From the cell containing the given text, extract its center point as (x, y) coordinate. 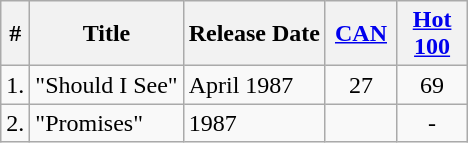
- (432, 123)
Hot 100 (432, 34)
1. (16, 85)
"Should I See" (106, 85)
Release Date (254, 34)
27 (360, 85)
"Promises" (106, 123)
69 (432, 85)
# (16, 34)
April 1987 (254, 85)
1987 (254, 123)
Title (106, 34)
2. (16, 123)
CAN (360, 34)
